Provide the [X, Y] coordinate of the cell's center where the given text is located.  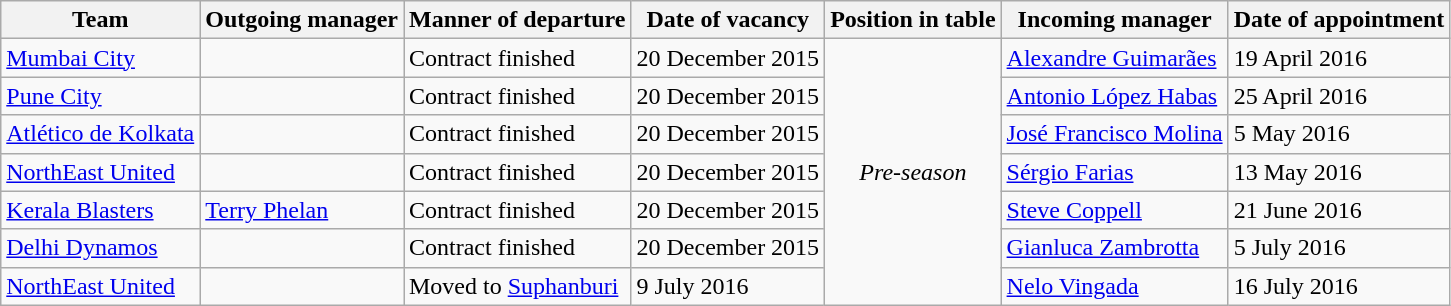
Outgoing manager [302, 20]
Manner of departure [518, 20]
Pune City [100, 96]
21 June 2016 [1339, 210]
9 July 2016 [728, 286]
Sérgio Farias [1114, 172]
Position in table [913, 20]
Nelo Vingada [1114, 286]
Atlético de Kolkata [100, 134]
5 July 2016 [1339, 248]
Date of vacancy [728, 20]
13 May 2016 [1339, 172]
Pre-season [913, 172]
Incoming manager [1114, 20]
Delhi Dynamos [100, 248]
Team [100, 20]
Steve Coppell [1114, 210]
Kerala Blasters [100, 210]
16 July 2016 [1339, 286]
Date of appointment [1339, 20]
5 May 2016 [1339, 134]
Mumbai City [100, 58]
Gianluca Zambrotta [1114, 248]
Antonio López Habas [1114, 96]
Alexandre Guimarães [1114, 58]
25 April 2016 [1339, 96]
Terry Phelan [302, 210]
José Francisco Molina [1114, 134]
Moved to Suphanburi [518, 286]
19 April 2016 [1339, 58]
